Output the [X, Y] coordinate of the center of the cell containing the given text.  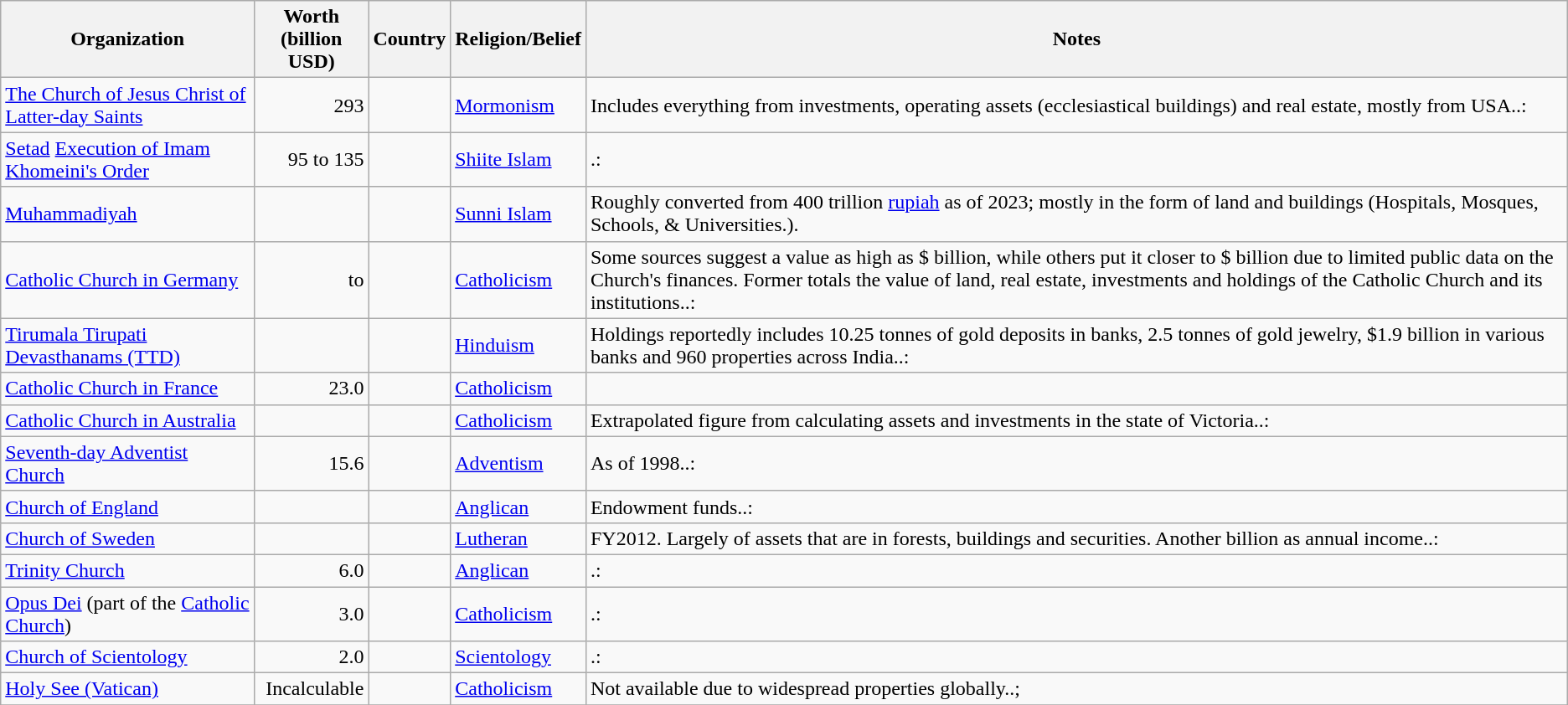
Incalculable [312, 689]
23.0 [312, 389]
6.0 [312, 570]
Muhammadiyah [127, 214]
Adventism [518, 464]
Worth(billion USD) [312, 39]
Notes [1076, 39]
Lutheran [518, 538]
Sunni Islam [518, 214]
FY2012. Largely of assets that are in forests, buildings and securities. Another billion as annual income..: [1076, 538]
Opus Dei (part of the Catholic Church) [127, 613]
95 to 135 [312, 159]
Religion/Belief [518, 39]
Seventh-day Adventist Church [127, 464]
3.0 [312, 613]
Mormonism [518, 105]
Holy See (Vatican) [127, 689]
Not available due to widespread properties globally..; [1076, 689]
Roughly converted from 400 trillion rupiah as of 2023; mostly in the form of land and buildings (Hospitals, Mosques, Schools, & Universities.). [1076, 214]
As of 1998..: [1076, 464]
293 [312, 105]
Trinity Church [127, 570]
Setad Execution of Imam Khomeini's Order [127, 159]
Tirumala Tirupati Devasthanams (TTD) [127, 345]
The Church of Jesus Christ of Latter-day Saints [127, 105]
Scientology [518, 657]
2.0 [312, 657]
Includes everything from investments, operating assets (ecclesiastical buildings) and real estate, mostly from USA..: [1076, 105]
15.6 [312, 464]
Endowment funds..: [1076, 507]
Shiite Islam [518, 159]
Catholic Church in Germany [127, 280]
Church of Scientology [127, 657]
Catholic Church in Australia [127, 420]
to [312, 280]
Church of Sweden [127, 538]
Church of England [127, 507]
Organization [127, 39]
Catholic Church in France [127, 389]
Extrapolated figure from calculating assets and investments in the state of Victoria..: [1076, 420]
Hinduism [518, 345]
Country [410, 39]
